Output the (x, y) coordinate of the center of the cell containing the given text.  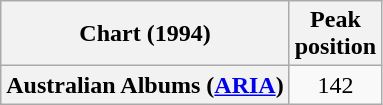
Australian Albums (ARIA) (145, 85)
Peakposition (335, 34)
142 (335, 85)
Chart (1994) (145, 34)
